Scan for the cell matching the given text and deliver its [X, Y] coordinate at center. 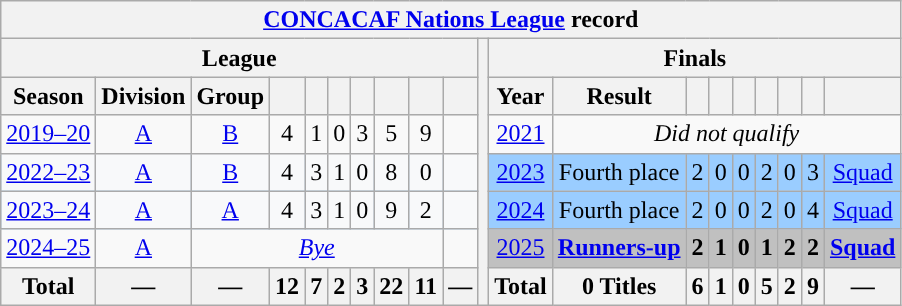
Runners-up [619, 248]
League [240, 58]
Bye [317, 248]
2024–25 [48, 248]
2022–23 [48, 172]
6 [698, 286]
Division [144, 96]
8 [392, 172]
0 Titles [619, 286]
2021 [521, 134]
CONCACAF Nations League record [451, 20]
2023 [521, 172]
2019–20 [48, 134]
Season [48, 96]
11 [426, 286]
22 [392, 286]
Result [619, 96]
Year [521, 96]
12 [288, 286]
2025 [521, 248]
Finals [695, 58]
Did not qualify [726, 134]
2023–24 [48, 210]
7 [316, 286]
2024 [521, 210]
Group [230, 96]
